Return the (X, Y) coordinate for the center point of the cell that contains the specified text.  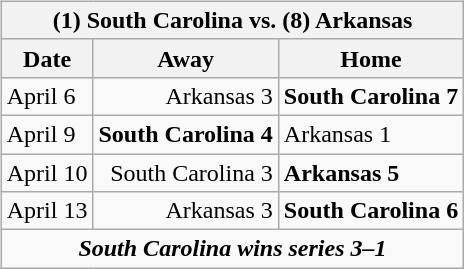
Date (47, 58)
(1) South Carolina vs. (8) Arkansas (232, 20)
Arkansas 1 (370, 134)
South Carolina 3 (186, 173)
Away (186, 58)
South Carolina 4 (186, 134)
South Carolina wins series 3–1 (232, 249)
South Carolina 6 (370, 211)
April 13 (47, 211)
April 9 (47, 134)
Arkansas 5 (370, 173)
Home (370, 58)
April 10 (47, 173)
South Carolina 7 (370, 96)
April 6 (47, 96)
